Capture the cell that displays the provided text and extract its (x, y) central coordinate. 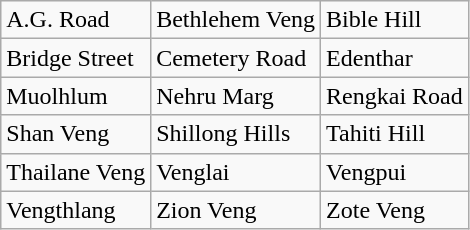
Venglai (236, 172)
Vengthlang (76, 210)
Vengpui (395, 172)
Bethlehem Veng (236, 20)
Tahiti Hill (395, 134)
Edenthar (395, 58)
Zote Veng (395, 210)
Thailane Veng (76, 172)
Nehru Marg (236, 96)
Cemetery Road (236, 58)
Zion Veng (236, 210)
Bible Hill (395, 20)
Shillong Hills (236, 134)
A.G. Road (76, 20)
Rengkai Road (395, 96)
Muolhlum (76, 96)
Shan Veng (76, 134)
Bridge Street (76, 58)
